Return (x, y) of the center of cell containing provided text 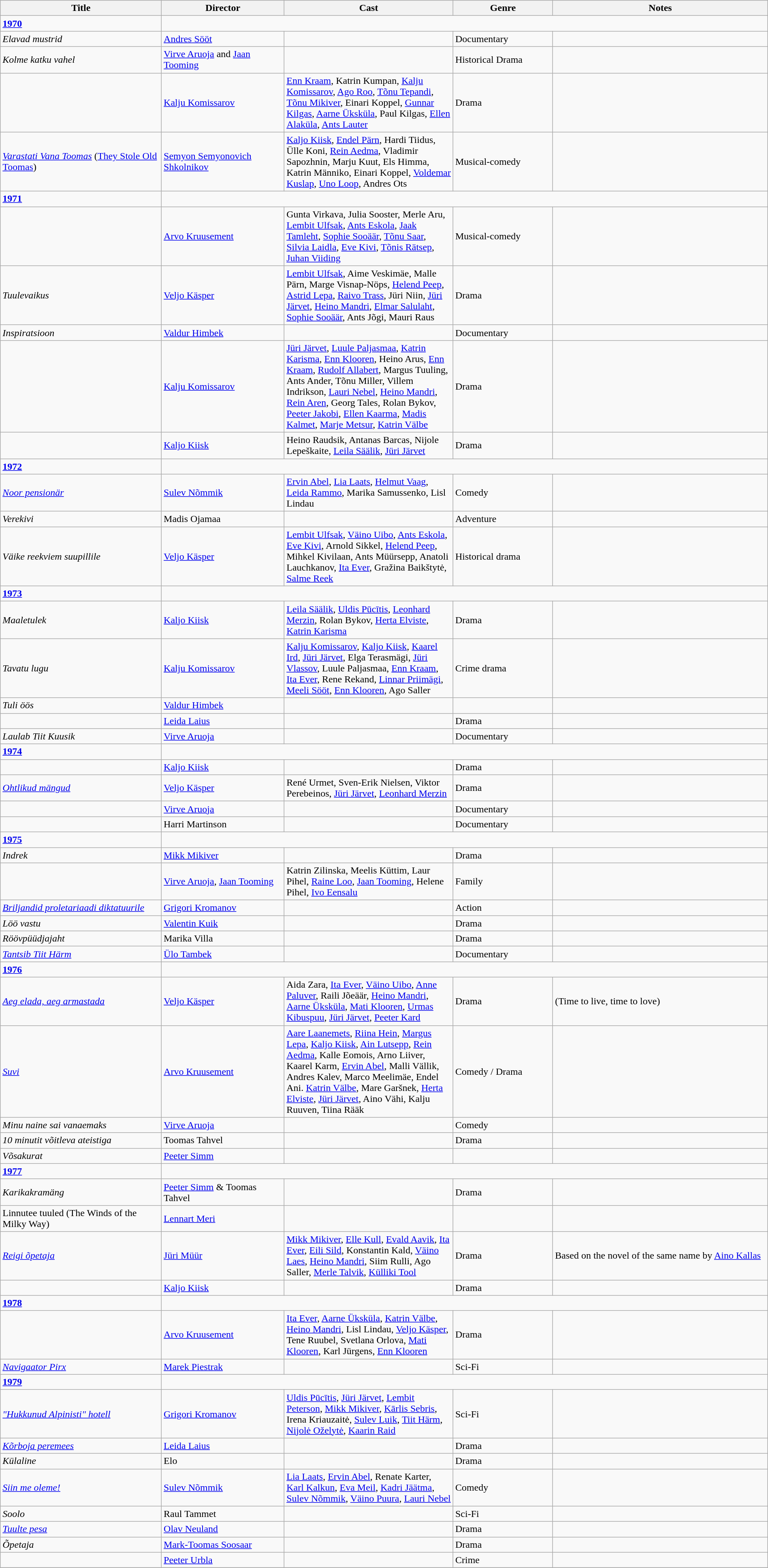
Virve Aruoja, Jaan Tooming (223, 882)
Siin me oleme! (81, 1487)
Historical drama (503, 556)
Family (503, 882)
1971 (81, 199)
Maaletulek (81, 620)
Uldis Pūcītis, Jüri Järvet, Lembit Peterson, Mikk Mikiver, Kārlis Sebris, Irena Kriauzaitė, Sulev Luik, Tiit Härm, Nijolė Oželytė, Kaarin Raid (369, 1414)
Title (81, 8)
Lennart Meri (223, 1218)
"Hukkunud Alpinisti" hotell (81, 1414)
Peeter Simm (223, 1156)
Aeg elada, aeg armastada (81, 1001)
Karikakramäng (81, 1192)
Ita Ever, Aarne Üksküla, Katrin Välbe, Heino Mandri, Lisl Lindau, Veljo Käsper, Tene Ruubel, Svetlana Orlova, Mati Klooren, Karl Jürgens, Enn Klooren (369, 1335)
Semyon Semyonovich Shkolnikov (223, 162)
Comedy / Drama (503, 1072)
Marika Villa (223, 939)
Tuulte pesa (81, 1529)
Võsakurat (81, 1156)
Ervin Abel, Lia Laats, Helmut Vaag, Leida Rammo, Marika Samussenko, Lisl Lindau (369, 493)
Marek Piestrak (223, 1367)
Madis Ojamaa (223, 519)
Jüri Müür (223, 1255)
Laulab Tiit Kuusik (81, 736)
Mikk Mikiver (223, 855)
Peeter Urbla (223, 1560)
Aida Zara, Ita Ever, Väino Uibo, Anne Paluver, Raili Jõeäär, Heino Mandri, Aarne Üksküla, Mati Klooren, Urmas Kibuspuu, Jüri Järvet, Peeter Kard (369, 1001)
Peeter Simm & Toomas Tahvel (223, 1192)
Based on the novel of the same name by Aino Kallas (660, 1255)
Navigaator Pirx (81, 1367)
1970 (81, 23)
1972 (81, 466)
10 minutit võitleva ateistiga (81, 1140)
Virve Aruoja and Jaan Tooming (223, 60)
Linnutee tuuled (The Winds of the Milky Way) (81, 1218)
Briljandid proletariaadi diktatuurile (81, 908)
Historical Drama (503, 60)
Crime (503, 1560)
Crime drama (503, 668)
Indrek (81, 855)
Ohtlikud mängud (81, 788)
1977 (81, 1171)
Raul Tammet (223, 1514)
Cast (369, 8)
Tuli öös (81, 705)
Leila Säälik, Uldis Pūcītis, Leonhard Merzin, Rolan Bykov, Herta Elviste, Katrin Karisma (369, 620)
1975 (81, 839)
Valentin Kuik (223, 923)
Minu naine sai vanaemaks (81, 1125)
Löö vastu (81, 923)
Inspiratsioon (81, 332)
Tantsib Tiit Härm (81, 954)
Heino Raudsik, Antanas Barcas, Nijole Lepeškaite, Leila Säälik, Jüri Järvet (369, 445)
1976 (81, 969)
Mark-Toomas Soosaar (223, 1545)
Elo (223, 1461)
(Time to live, time to love) (660, 1001)
1973 (81, 594)
Genre (503, 8)
Väike reekviem suupillile (81, 556)
Varastati Vana Toomas (They Stole Old Toomas) (81, 162)
Action (503, 908)
1974 (81, 752)
Verekivi (81, 519)
Röövpüüdjajaht (81, 939)
Suvi (81, 1072)
1979 (81, 1382)
Notes (660, 8)
Külaline (81, 1461)
Kolme katku vahel (81, 60)
Elavad mustrid (81, 39)
Reigi õpetaja (81, 1255)
Andres Sööt (223, 39)
Ülo Tambek (223, 954)
Kõrboja peremees (81, 1446)
Director (223, 8)
Õpetaja (81, 1545)
Adventure (503, 519)
René Urmet, Sven-Erik Nielsen, Viktor Perebeinos, Jüri Järvet, Leonhard Merzin (369, 788)
Olav Neuland (223, 1529)
Tavatu lugu (81, 668)
Harri Martinson (223, 824)
Soolo (81, 1514)
Noor pensionär (81, 493)
Katrin Zilinska, Meelis Küttim, Laur Pihel, Raine Loo, Jaan Tooming, Helene Pihel, Ivo Eensalu (369, 882)
Tuulevaikus (81, 295)
Toomas Tahvel (223, 1140)
Lia Laats, Ervin Abel, Renate Karter, Karl Kalkun, Eva Meil, Kadri Jäätma, Sulev Nõmmik, Väino Puura, Lauri Nebel (369, 1487)
1978 (81, 1303)
